Locate the cell with the specified text and output its [x, y] center coordinate. 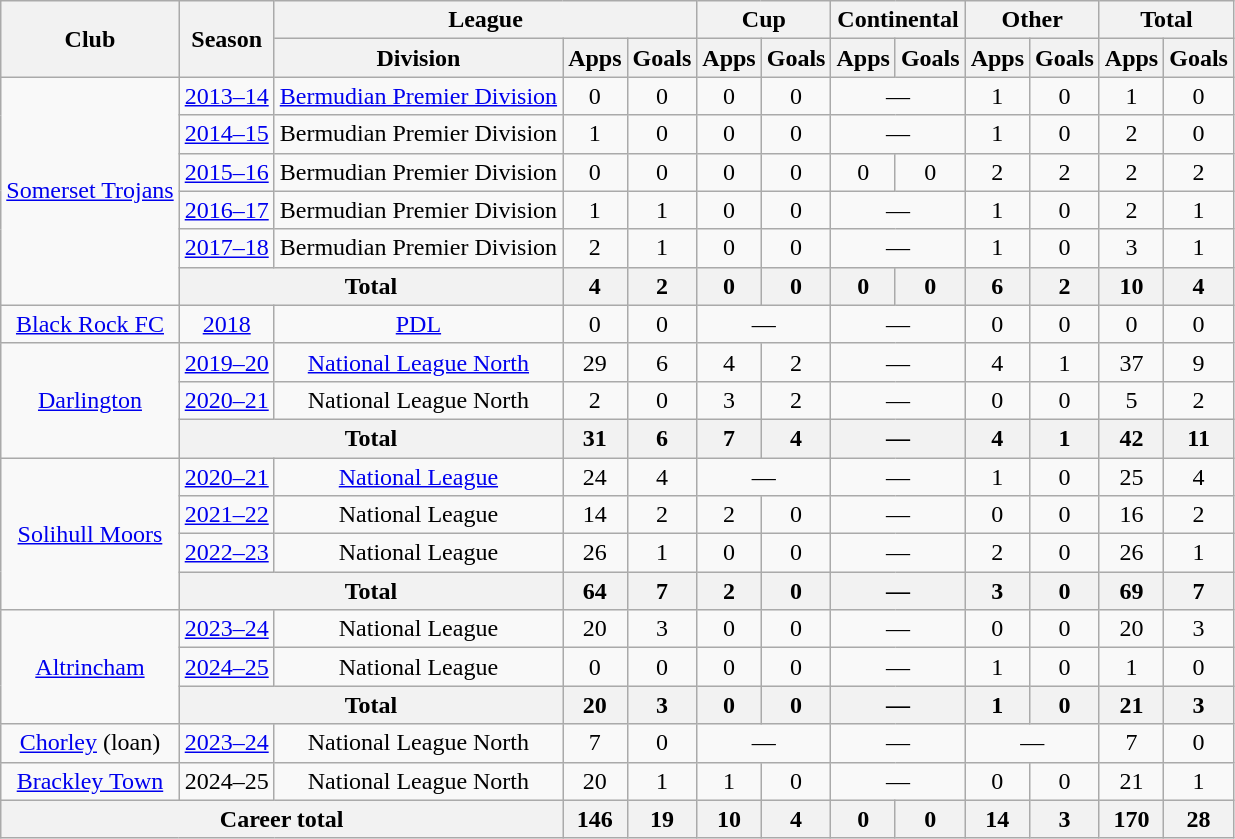
Black Rock FC [90, 324]
League [486, 20]
16 [1131, 515]
31 [595, 438]
Altrincham [90, 667]
Continental [898, 20]
2021–22 [226, 515]
2018 [226, 324]
Solihull Moors [90, 534]
Club [90, 39]
Somerset Trojans [90, 191]
19 [662, 819]
29 [595, 362]
11 [1199, 438]
28 [1199, 819]
64 [595, 591]
Season [226, 39]
37 [1131, 362]
Chorley (loan) [90, 743]
2016–17 [226, 210]
2019–20 [226, 362]
2014–15 [226, 134]
PDL [418, 324]
2017–18 [226, 248]
25 [1131, 477]
Career total [282, 819]
9 [1199, 362]
2013–14 [226, 96]
Division [418, 58]
170 [1131, 819]
42 [1131, 438]
2015–16 [226, 172]
5 [1131, 400]
2022–23 [226, 553]
Cup [764, 20]
Brackley Town [90, 781]
146 [595, 819]
Other [1032, 20]
69 [1131, 591]
24 [595, 477]
Darlington [90, 400]
